For the text-containing cell, return its midpoint in (x, y) coordinate format. 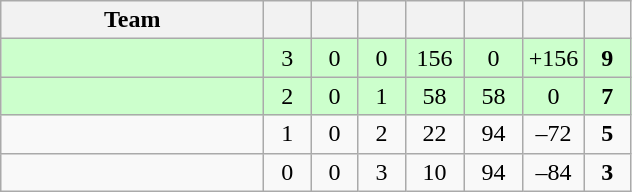
5 (608, 134)
+156 (554, 58)
7 (608, 96)
9 (608, 58)
10 (434, 172)
22 (434, 134)
–72 (554, 134)
Team (132, 20)
156 (434, 58)
–84 (554, 172)
